Extract the (X, Y) coordinate from the center of the cell holding the provided text.  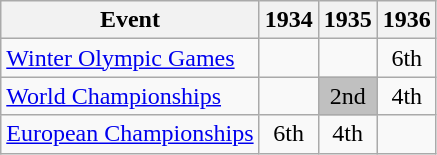
Winter Olympic Games (130, 58)
Event (130, 20)
1934 (288, 20)
1936 (406, 20)
2nd (348, 96)
1935 (348, 20)
World Championships (130, 96)
European Championships (130, 134)
